From the cell containing the given text, extract its center point as [x, y] coordinate. 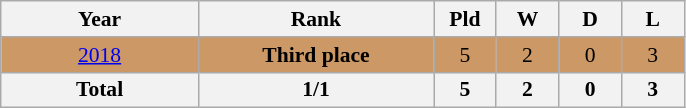
1/1 [316, 90]
W [528, 19]
Rank [316, 19]
Year [100, 19]
L [652, 19]
Third place [316, 55]
Total [100, 90]
Pld [466, 19]
2018 [100, 55]
D [590, 19]
